Output the [X, Y] coordinate of the center of the cell containing the given text.  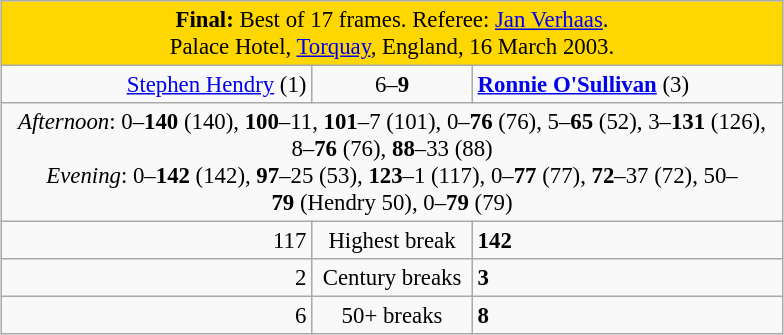
2 [156, 278]
50+ breaks [392, 316]
8 [628, 316]
117 [156, 241]
6–9 [392, 85]
6 [156, 316]
142 [628, 241]
Century breaks [392, 278]
Highest break [392, 241]
3 [628, 278]
Ronnie O'Sullivan (3) [628, 85]
Stephen Hendry (1) [156, 85]
Final: Best of 17 frames. Referee: Jan Verhaas.Palace Hotel, Torquay, England, 16 March 2003. [392, 34]
